Detect which cell encompasses the target text, then output its (X, Y) center coordinate. 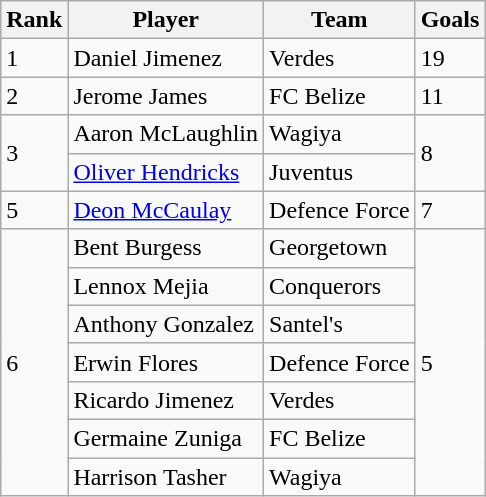
Oliver Hendricks (166, 172)
Goals (450, 20)
Germaine Zuniga (166, 438)
Harrison Tasher (166, 477)
Aaron McLaughlin (166, 134)
6 (34, 362)
Rank (34, 20)
Ricardo Jimenez (166, 400)
Juventus (340, 172)
19 (450, 58)
Conquerors (340, 286)
2 (34, 96)
8 (450, 153)
Anthony Gonzalez (166, 324)
1 (34, 58)
Georgetown (340, 248)
Erwin Flores (166, 362)
11 (450, 96)
7 (450, 210)
Bent Burgess (166, 248)
Team (340, 20)
Santel's (340, 324)
Deon McCaulay (166, 210)
Daniel Jimenez (166, 58)
3 (34, 153)
Lennox Mejia (166, 286)
Jerome James (166, 96)
Player (166, 20)
